Return (X, Y) of the center of cell containing provided text 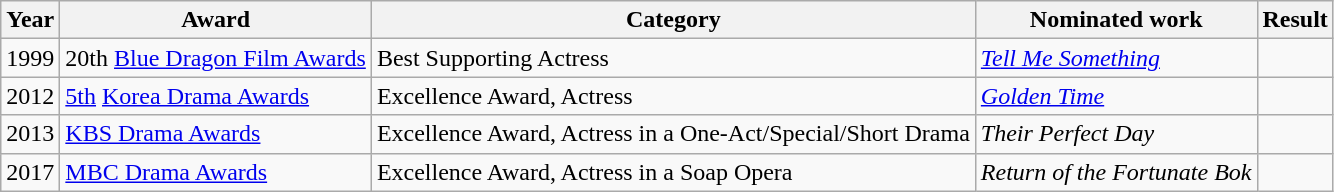
20th Blue Dragon Film Awards (216, 58)
Excellence Award, Actress in a One-Act/Special/Short Drama (673, 134)
Nominated work (1116, 20)
2017 (30, 172)
5th Korea Drama Awards (216, 96)
MBC Drama Awards (216, 172)
Golden Time (1116, 96)
Their Perfect Day (1116, 134)
Excellence Award, Actress (673, 96)
Year (30, 20)
Result (1295, 20)
1999 (30, 58)
KBS Drama Awards (216, 134)
Tell Me Something (1116, 58)
Award (216, 20)
2012 (30, 96)
Best Supporting Actress (673, 58)
Return of the Fortunate Bok (1116, 172)
2013 (30, 134)
Category (673, 20)
Excellence Award, Actress in a Soap Opera (673, 172)
